Output the (x, y) coordinate of the center of the cell containing the given text.  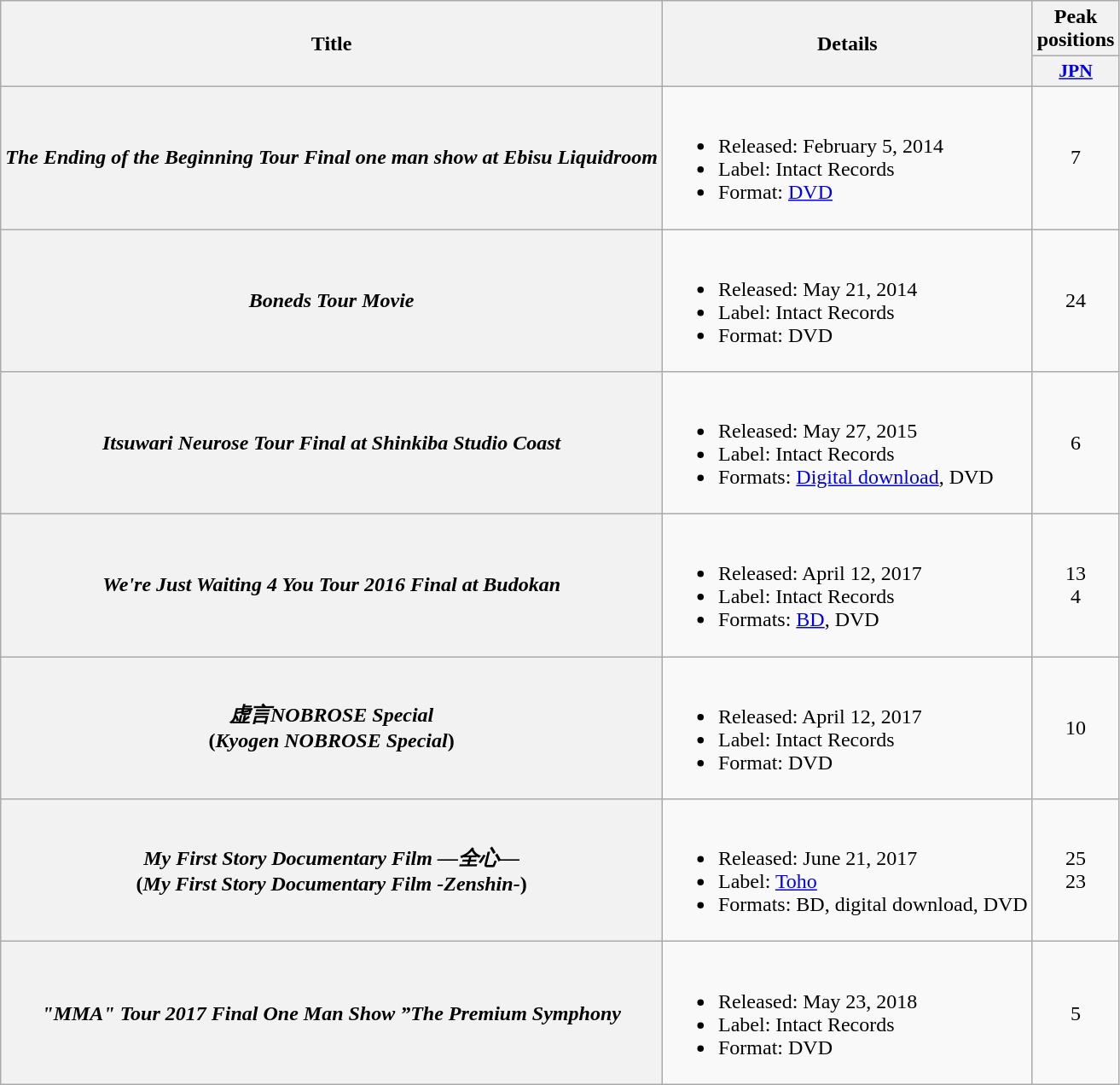
Details (847, 44)
6 (1076, 444)
24 (1076, 300)
"MMA" Tour 2017 Final One Man Show ”The Premium Symphony (332, 1013)
25 23 (1076, 870)
虚言NOBROSE Special(Kyogen NOBROSE Special) (332, 728)
7 (1076, 157)
Released: May 27, 2015Label: Intact RecordsFormats: Digital download, DVD (847, 444)
Itsuwari Neurose Tour Final at Shinkiba Studio Coast (332, 444)
5 (1076, 1013)
Title (332, 44)
Released: May 23, 2018Label: Intact RecordsFormat: DVD (847, 1013)
10 (1076, 728)
We're Just Waiting 4 You Tour 2016 Final at Budokan (332, 585)
13 4 (1076, 585)
The Ending of the Beginning Tour Final one man show at Ebisu Liquidroom (332, 157)
Boneds Tour Movie (332, 300)
Released: May 21, 2014Label: Intact RecordsFormat: DVD (847, 300)
Released: April 12, 2017Label: Intact RecordsFormats: BD, DVD (847, 585)
JPN (1076, 72)
Released: February 5, 2014Label: Intact RecordsFormat: DVD (847, 157)
Released: April 12, 2017Label: Intact RecordsFormat: DVD (847, 728)
Released: June 21, 2017Label: TohoFormats: BD, digital download, DVD (847, 870)
Peak positions (1076, 29)
My First Story Documentary Film ―全心―(My First Story Documentary Film -Zenshin-) (332, 870)
